Output the (x, y) coordinate of the center of the cell containing the given text.  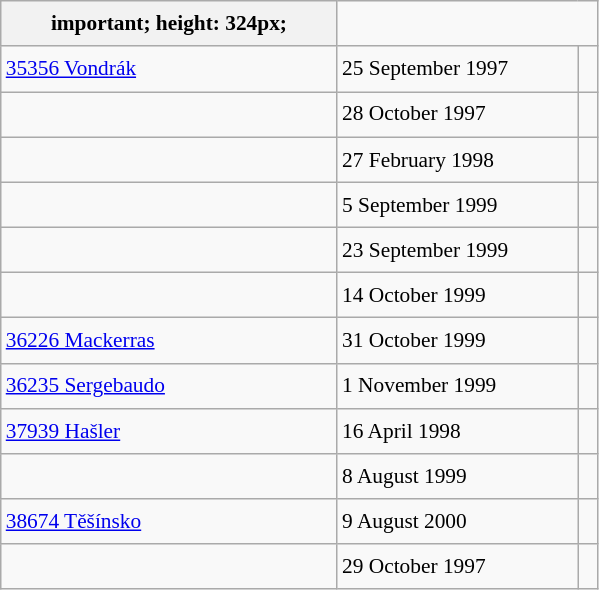
36226 Mackerras (169, 340)
9 August 2000 (458, 522)
27 February 1998 (458, 160)
37939 Hašler (169, 430)
8 August 1999 (458, 476)
5 September 1999 (458, 204)
38674 Těšínsko (169, 522)
important; height: 324px; (169, 24)
1 November 1999 (458, 386)
14 October 1999 (458, 296)
25 September 1997 (458, 68)
31 October 1999 (458, 340)
36235 Sergebaudo (169, 386)
23 September 1999 (458, 250)
16 April 1998 (458, 430)
28 October 1997 (458, 114)
29 October 1997 (458, 566)
35356 Vondrák (169, 68)
